Locate the cell with the specified text and output its (x, y) center coordinate. 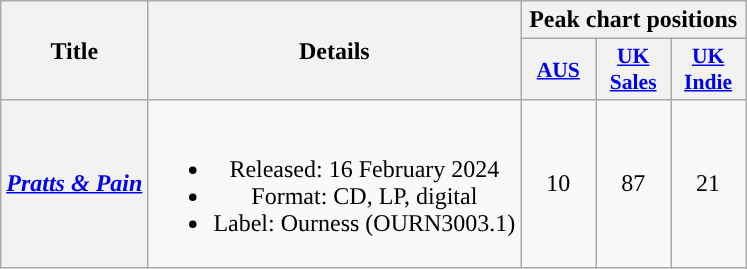
UKSales (634, 70)
Pratts & Pain (74, 184)
UKIndie (708, 70)
Peak chart positions (634, 20)
87 (634, 184)
Details (334, 50)
AUS (558, 70)
Released: 16 February 2024Format: CD, LP, digitalLabel: Ourness (OURN3003.1) (334, 184)
21 (708, 184)
Title (74, 50)
10 (558, 184)
